Detect which cell encompasses the target text, then output its (x, y) center coordinate. 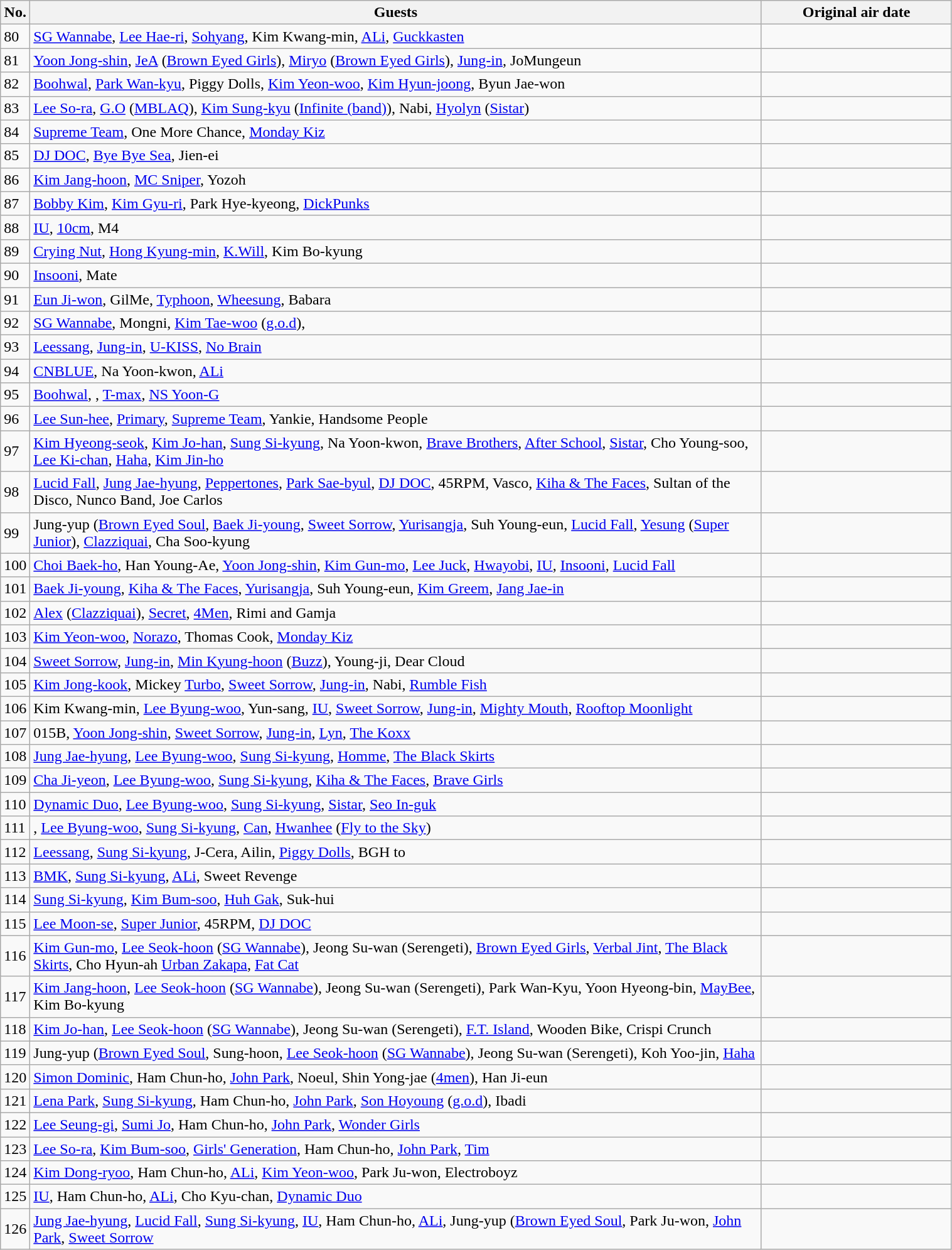
92 (15, 323)
Leessang, Sung Si-kyung, J-Cera, Ailin, Piggy Dolls, BGH to (395, 852)
Kim Jong-kook, Mickey Turbo, Sweet Sorrow, Jung-in, Nabi, Rumble Fish (395, 684)
98 (15, 492)
93 (15, 347)
101 (15, 589)
Jung-yup (Brown Eyed Soul, Baek Ji-young, Sweet Sorrow, Yurisangja, Suh Young-eun, Lucid Fall, Yesung (Super Junior), Clazziquai, Cha Soo-kyung (395, 532)
No. (15, 13)
Boohwal, , T-max, NS Yoon-G (395, 395)
122 (15, 1124)
99 (15, 532)
Simon Dominic, Ham Chun-ho, John Park, Noeul, Shin Yong-jae (4men), Han Ji-eun (395, 1077)
90 (15, 275)
Lee Moon-se, Super Junior, 45RPM, DJ DOC (395, 924)
Boohwal, Park Wan-kyu, Piggy Dolls, Kim Yeon-woo, Kim Hyun-joong, Byun Jae-won (395, 84)
110 (15, 804)
104 (15, 660)
123 (15, 1148)
BMK, Sung Si-kyung, ALi, Sweet Revenge (395, 876)
Lee Sun-hee, Primary, Supreme Team, Yankie, Handsome People (395, 419)
Cha Ji-yeon, Lee Byung-woo, Sung Si-kyung, Kiha & The Faces, Brave Girls (395, 780)
Kim Jang-hoon, MC Sniper, Yozoh (395, 180)
121 (15, 1101)
Dynamic Duo, Lee Byung-woo, Sung Si-kyung, Sistar, Seo In-guk (395, 804)
Crying Nut, Hong Kyung-min, K.Will, Kim Bo-kyung (395, 251)
Lucid Fall, Jung Jae-hyung, Peppertones, Park Sae-byul, DJ DOC, 45RPM, Vasco, Kiha & The Faces, Sultan of the Disco, Nunco Band, Joe Carlos (395, 492)
Lee So-ra, G.O (MBLAQ), Kim Sung-kyu (Infinite (band)), Nabi, Hyolyn (Sistar) (395, 108)
81 (15, 60)
Sung Si-kyung, Kim Bum-soo, Huh Gak, Suk-hui (395, 900)
83 (15, 108)
Supreme Team, One More Chance, Monday Kiz (395, 132)
IU, 10cm, M4 (395, 227)
86 (15, 180)
108 (15, 757)
91 (15, 299)
120 (15, 1077)
96 (15, 419)
Kim Hyeong-seok, Kim Jo-han, Sung Si-kyung, Na Yoon-kwon, Brave Brothers, After School, Sistar, Cho Young-soo, Lee Ki-chan, Haha, Kim Jin-ho (395, 451)
117 (15, 997)
Guests (395, 13)
Kim Jang-hoon, Lee Seok-hoon (SG Wannabe), Jeong Su-wan (Serengeti), Park Wan-Kyu, Yoon Hyeong-bin, MayBee, Kim Bo-kyung (395, 997)
107 (15, 733)
126 (15, 1229)
Kim Dong-ryoo, Ham Chun-ho, ALi, Kim Yeon-woo, Park Ju-won, Electroboyz (395, 1173)
94 (15, 371)
Leessang, Jung-in, U-KISS, No Brain (395, 347)
82 (15, 84)
DJ DOC, Bye Bye Sea, Jien-ei (395, 156)
119 (15, 1053)
105 (15, 684)
88 (15, 227)
106 (15, 708)
SG Wannabe, Lee Hae-ri, Sohyang, Kim Kwang-min, ALi, Guckkasten (395, 36)
Lee Seung-gi, Sumi Jo, Ham Chun-ho, John Park, Wonder Girls (395, 1124)
CNBLUE, Na Yoon-kwon, ALi (395, 371)
112 (15, 852)
Jung Jae-hyung, Lee Byung-woo, Sung Si-kyung, Homme, The Black Skirts (395, 757)
SG Wannabe, Mongni, Kim Tae-woo (g.o.d), (395, 323)
118 (15, 1029)
Jung-yup (Brown Eyed Soul, Sung-hoon, Lee Seok-hoon (SG Wannabe), Jeong Su-wan (Serengeti), Koh Yoo-jin, Haha (395, 1053)
100 (15, 565)
114 (15, 900)
Bobby Kim, Kim Gyu-ri, Park Hye-kyeong, DickPunks (395, 203)
Lena Park, Sung Si-kyung, Ham Chun-ho, John Park, Son Hoyoung (g.o.d), Ibadi (395, 1101)
87 (15, 203)
111 (15, 828)
Insooni, Mate (395, 275)
Yoon Jong-shin, JeA (Brown Eyed Girls), Miryo (Brown Eyed Girls), Jung-in, JoMungeun (395, 60)
97 (15, 451)
Original air date (856, 13)
Alex (Clazziquai), Secret, 4Men, Rimi and Gamja (395, 613)
85 (15, 156)
Kim Yeon-woo, Norazo, Thomas Cook, Monday Kiz (395, 637)
Kim Gun-mo, Lee Seok-hoon (SG Wannabe), Jeong Su-wan (Serengeti), Brown Eyed Girls, Verbal Jint, The Black Skirts, Cho Hyun-ah Urban Zakapa, Fat Cat (395, 956)
015B, Yoon Jong-shin, Sweet Sorrow, Jung-in, Lyn, The Koxx (395, 733)
109 (15, 780)
, Lee Byung-woo, Sung Si-kyung, Can, Hwanhee (Fly to the Sky) (395, 828)
124 (15, 1173)
103 (15, 637)
84 (15, 132)
Jung Jae-hyung, Lucid Fall, Sung Si-kyung, IU, Ham Chun-ho, ALi, Jung-yup (Brown Eyed Soul, Park Ju-won, John Park, Sweet Sorrow (395, 1229)
125 (15, 1197)
Lee So-ra, Kim Bum-soo, Girls' Generation, Ham Chun-ho, John Park, Tim (395, 1148)
95 (15, 395)
Sweet Sorrow, Jung-in, Min Kyung-hoon (Buzz), Young-ji, Dear Cloud (395, 660)
113 (15, 876)
102 (15, 613)
IU, Ham Chun-ho, ALi, Cho Kyu-chan, Dynamic Duo (395, 1197)
Choi Baek-ho, Han Young-Ae, Yoon Jong-shin, Kim Gun-mo, Lee Juck, Hwayobi, IU, Insooni, Lucid Fall (395, 565)
Eun Ji-won, GilMe, Typhoon, Wheesung, Babara (395, 299)
Kim Jo-han, Lee Seok-hoon (SG Wannabe), Jeong Su-wan (Serengeti), F.T. Island, Wooden Bike, Crispi Crunch (395, 1029)
80 (15, 36)
115 (15, 924)
Baek Ji-young, Kiha & The Faces, Yurisangja, Suh Young-eun, Kim Greem, Jang Jae-in (395, 589)
116 (15, 956)
89 (15, 251)
Kim Kwang-min, Lee Byung-woo, Yun-sang, IU, Sweet Sorrow, Jung-in, Mighty Mouth, Rooftop Moonlight (395, 708)
